Return the (x, y) coordinate for the center point of the cell that contains the specified text.  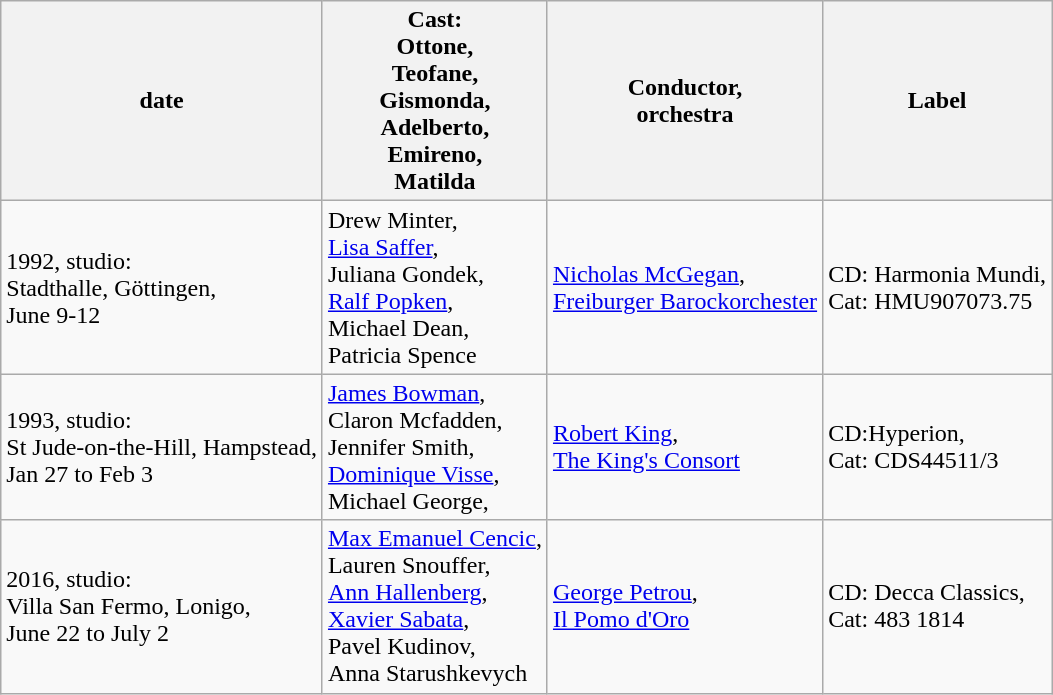
CD: Harmonia Mundi,Cat: HMU907073.75 (938, 288)
CD: Decca Classics,Cat: 483 1814 (938, 606)
Conductor,orchestra (684, 101)
1992, studio:Stadthalle, Göttingen,June 9-12 (162, 288)
James Bowman,Claron Mcfadden,Jennifer Smith,Dominique Visse,Michael George, (434, 447)
Label (938, 101)
2016, studio:Villa San Fermo, Lonigo,June 22 to July 2 (162, 606)
date (162, 101)
Nicholas McGegan,Freiburger Barockorchester (684, 288)
George Petrou,Il Pomo d'Oro (684, 606)
Cast:Ottone,Teofane,Gismonda,Adelberto,Emireno,Matilda (434, 101)
Robert King,The King's Consort (684, 447)
Drew Minter,Lisa Saffer,Juliana Gondek,Ralf Popken,Michael Dean,Patricia Spence (434, 288)
1993, studio:St Jude-on-the-Hill, Hampstead,Jan 27 to Feb 3 (162, 447)
CD:Hyperion,Cat: CDS44511/3 (938, 447)
Max Emanuel Cencic,Lauren Snouffer,Ann Hallenberg,Xavier Sabata,Pavel Kudinov,Anna Starushkevych (434, 606)
